Identify which cell holds the provided text, then report its [x, y] central coordinate. 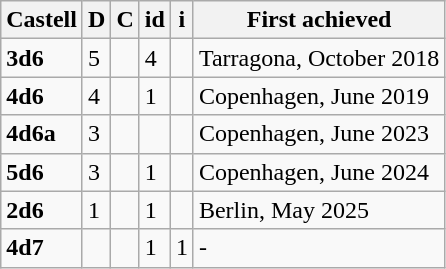
5 [96, 58]
4d6a [42, 134]
id [154, 20]
5d6 [42, 172]
C [125, 20]
4d7 [42, 248]
2d6 [42, 210]
Copenhagen, June 2023 [318, 134]
Berlin, May 2025 [318, 210]
First achieved [318, 20]
i [182, 20]
Castell [42, 20]
- [318, 248]
Tarragona, October 2018 [318, 58]
Copenhagen, June 2019 [318, 96]
4d6 [42, 96]
Copenhagen, June 2024 [318, 172]
3d6 [42, 58]
D [96, 20]
